Pinpoint the cell where the given text exists, returning its (x, y) midpoint coordinate. 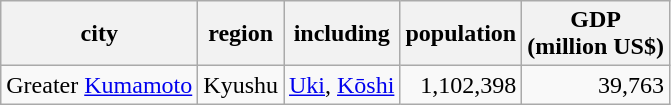
including (342, 34)
region (241, 34)
1,102,398 (461, 85)
Uki, Kōshi (342, 85)
39,763 (596, 85)
city (100, 34)
GDP(million US$) (596, 34)
population (461, 34)
Kyushu (241, 85)
Greater Kumamoto (100, 85)
